For the text-containing cell, return its midpoint in (x, y) coordinate format. 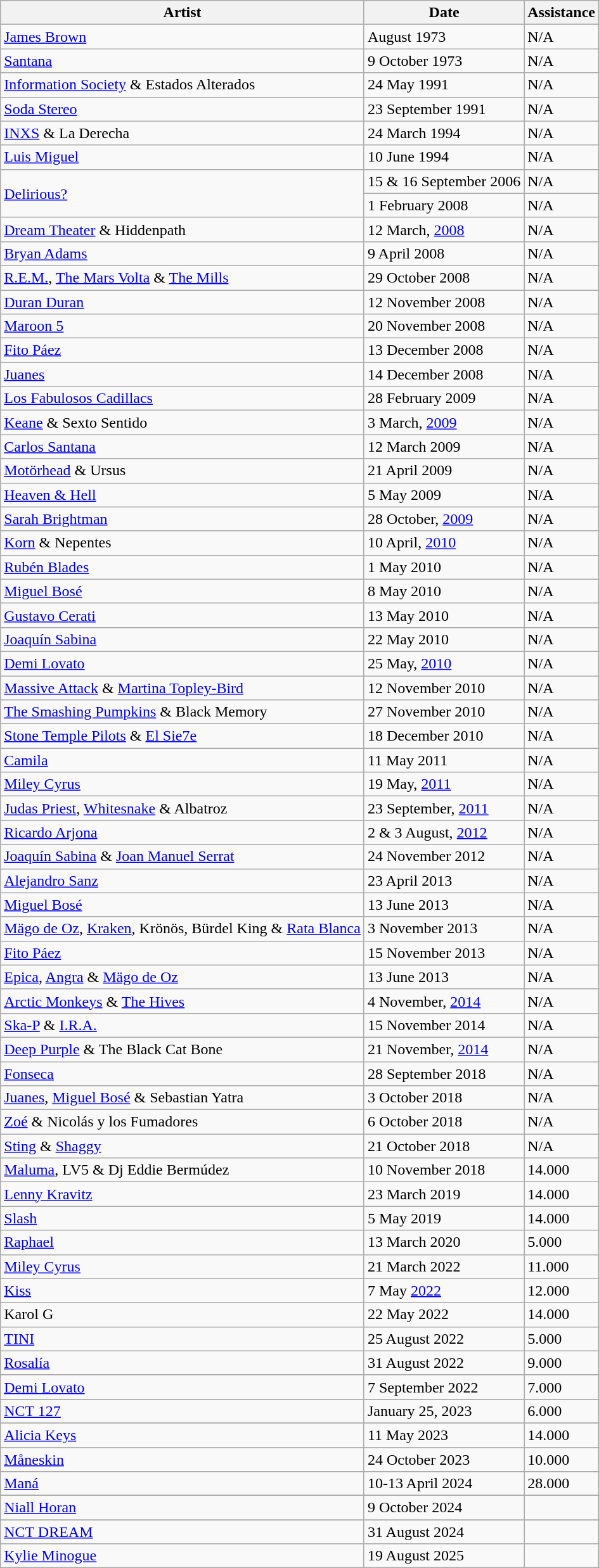
6.000 (562, 1411)
Rosalía (183, 1363)
Santana (183, 61)
Arctic Monkeys & The Hives (183, 1001)
8 May 2010 (444, 591)
R.E.M., The Mars Volta & The Mills (183, 277)
Måneskin (183, 1459)
14 December 2008 (444, 374)
13 May 2010 (444, 615)
3 November 2013 (444, 929)
Assistance (562, 13)
1 February 2008 (444, 205)
28 September 2018 (444, 1074)
9 October 2024 (444, 1508)
3 March, 2009 (444, 423)
11 May 2011 (444, 760)
9 April 2008 (444, 253)
2 & 3 August, 2012 (444, 832)
18 December 2010 (444, 736)
August 1973 (444, 37)
13 December 2008 (444, 350)
Deep Purple & The Black Cat Bone (183, 1049)
12 March 2009 (444, 447)
TINI (183, 1339)
11 May 2023 (444, 1435)
9.000 (562, 1363)
24 March 1994 (444, 133)
Ska-P & I.R.A. (183, 1025)
15 & 16 September 2006 (444, 181)
Dream Theater & Hiddenpath (183, 229)
Sting & Shaggy (183, 1146)
7 May 2022 (444, 1291)
NCT 127 (183, 1411)
21 October 2018 (444, 1146)
Delirious? (183, 193)
15 November 2013 (444, 953)
Mägo de Oz, Kraken, Krönös, Bürdel King & Rata Blanca (183, 929)
28 February 2009 (444, 398)
21 November, 2014 (444, 1049)
28 October, 2009 (444, 519)
Maná (183, 1484)
23 March 2019 (444, 1194)
12 March, 2008 (444, 229)
23 September, 2011 (444, 808)
24 May 1991 (444, 85)
Zoé & Nicolás y los Fumadores (183, 1122)
Carlos Santana (183, 447)
Camila (183, 760)
21 March 2022 (444, 1266)
Motörhead & Ursus (183, 471)
Heaven & Hell (183, 495)
Alejandro Sanz (183, 881)
Artist (183, 13)
Judas Priest, Whitesnake & Albatroz (183, 808)
25 May, 2010 (444, 663)
Maluma, LV5 & Dj Eddie Bermúdez (183, 1170)
Stone Temple Pilots & El Sie7e (183, 736)
9 October 1973 (444, 61)
Korn & Nepentes (183, 543)
The Smashing Pumpkins & Black Memory (183, 712)
10.000 (562, 1459)
12 November 2008 (444, 302)
Gustavo Cerati (183, 615)
Slash (183, 1218)
4 November, 2014 (444, 1001)
Maroon 5 (183, 326)
Keane & Sexto Sentido (183, 423)
NCT DREAM (183, 1532)
Niall Horan (183, 1508)
Juanes (183, 374)
25 August 2022 (444, 1339)
12 November 2010 (444, 687)
12.000 (562, 1291)
6 October 2018 (444, 1122)
Date (444, 13)
19 May, 2011 (444, 784)
24 November 2012 (444, 857)
19 August 2025 (444, 1556)
22 May 2022 (444, 1315)
Kylie Minogue (183, 1556)
20 November 2008 (444, 326)
31 August 2022 (444, 1363)
Soda Stereo (183, 109)
Information Society & Estados Alterados (183, 85)
Joaquín Sabina (183, 639)
11.000 (562, 1266)
21 April 2009 (444, 471)
22 May 2010 (444, 639)
Lenny Kravitz (183, 1194)
7 September 2022 (444, 1387)
10 June 1994 (444, 157)
Juanes, Miguel Bosé & Sebastian Yatra (183, 1098)
3 October 2018 (444, 1098)
23 April 2013 (444, 881)
Epica, Angra & Mägo de Oz (183, 977)
Kiss (183, 1291)
INXS & La Derecha (183, 133)
Raphael (183, 1242)
Alicia Keys (183, 1435)
15 November 2014 (444, 1025)
5 May 2019 (444, 1218)
January 25, 2023 (444, 1411)
10 November 2018 (444, 1170)
5 May 2009 (444, 495)
29 October 2008 (444, 277)
10 April, 2010 (444, 543)
28.000 (562, 1484)
31 August 2024 (444, 1532)
Duran Duran (183, 302)
Rubén Blades (183, 567)
Karol G (183, 1315)
Los Fabulosos Cadillacs (183, 398)
Ricardo Arjona (183, 832)
23 September 1991 (444, 109)
Luis Miguel (183, 157)
27 November 2010 (444, 712)
Fonseca (183, 1074)
James Brown (183, 37)
Joaquín Sabina & Joan Manuel Serrat (183, 857)
7.000 (562, 1387)
10-13 April 2024 (444, 1484)
Massive Attack & Martina Topley-Bird (183, 687)
Sarah Brightman (183, 519)
24 October 2023 (444, 1459)
1 May 2010 (444, 567)
13 March 2020 (444, 1242)
Bryan Adams (183, 253)
